Output the (X, Y) coordinate of the center of the cell containing the given text.  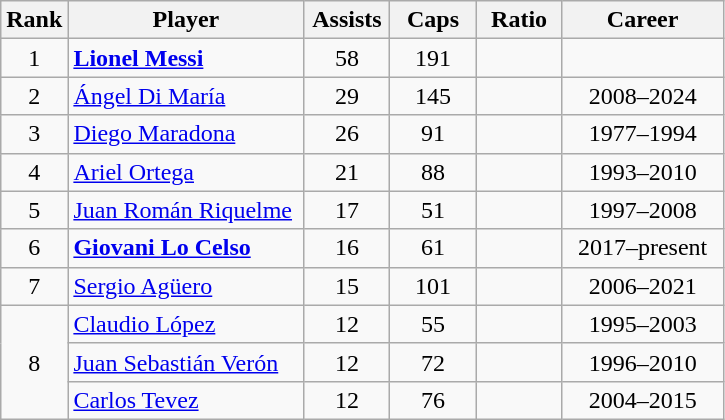
Juan Sebastián Verón (186, 362)
1977–1994 (642, 134)
61 (433, 248)
8 (34, 362)
Player (186, 20)
2 (34, 96)
58 (347, 58)
2017–present (642, 248)
2008–2024 (642, 96)
2006–2021 (642, 286)
6 (34, 248)
Ratio (519, 20)
55 (433, 324)
15 (347, 286)
21 (347, 172)
17 (347, 210)
1 (34, 58)
Sergio Agüero (186, 286)
Giovani Lo Celso (186, 248)
191 (433, 58)
88 (433, 172)
7 (34, 286)
5 (34, 210)
1993–2010 (642, 172)
Lionel Messi (186, 58)
Career (642, 20)
91 (433, 134)
Caps (433, 20)
Diego Maradona (186, 134)
4 (34, 172)
29 (347, 96)
Claudio López (186, 324)
3 (34, 134)
2004–2015 (642, 400)
Assists (347, 20)
1996–2010 (642, 362)
1995–2003 (642, 324)
Ángel Di María (186, 96)
Ariel Ortega (186, 172)
26 (347, 134)
76 (433, 400)
Carlos Tevez (186, 400)
51 (433, 210)
145 (433, 96)
16 (347, 248)
101 (433, 286)
1997–2008 (642, 210)
Rank (34, 20)
Juan Román Riquelme (186, 210)
72 (433, 362)
